Pinpoint the cell where the given text exists, returning its (X, Y) midpoint coordinate. 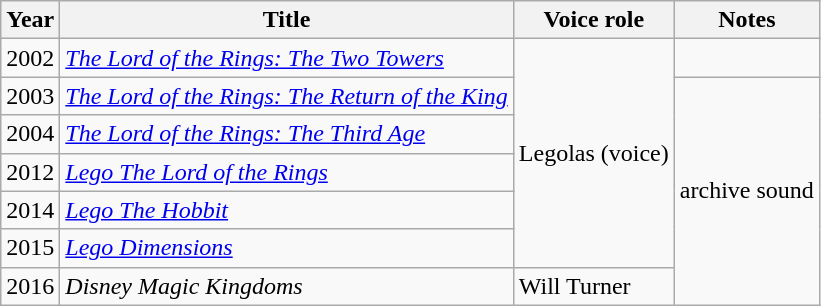
2004 (30, 134)
2014 (30, 210)
2016 (30, 286)
2015 (30, 248)
Title (286, 20)
Disney Magic Kingdoms (286, 286)
The Lord of the Rings: The Return of the King (286, 96)
The Lord of the Rings: The Two Towers (286, 58)
Lego The Lord of the Rings (286, 172)
2012 (30, 172)
Will Turner (594, 286)
Notes (746, 20)
archive sound (746, 191)
Lego Dimensions (286, 248)
Legolas (voice) (594, 153)
2002 (30, 58)
The Lord of the Rings: The Third Age (286, 134)
2003 (30, 96)
Lego The Hobbit (286, 210)
Voice role (594, 20)
Year (30, 20)
